Determine the (x, y) coordinate at the center of the cell enclosing the given text.  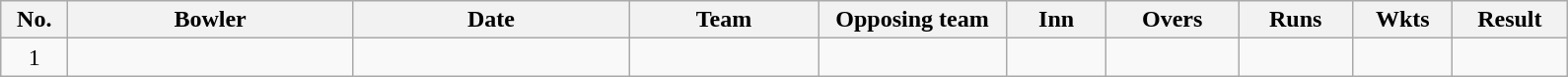
Overs (1173, 20)
Opposing team (913, 20)
Runs (1296, 20)
Wkts (1402, 20)
Team (724, 20)
Inn (1057, 20)
Bowler (211, 20)
1 (35, 57)
Date (491, 20)
No. (35, 20)
Result (1510, 20)
